Return [x, y] of the center of cell containing provided text 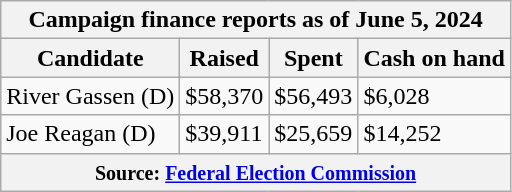
Source: Federal Election Commission [256, 172]
$56,493 [314, 96]
$14,252 [434, 134]
Candidate [90, 58]
$39,911 [224, 134]
$6,028 [434, 96]
$25,659 [314, 134]
Raised [224, 58]
Campaign finance reports as of June 5, 2024 [256, 20]
Spent [314, 58]
Joe Reagan (D) [90, 134]
$58,370 [224, 96]
Cash on hand [434, 58]
River Gassen (D) [90, 96]
